Pinpoint the cell where the given text exists, returning its (x, y) midpoint coordinate. 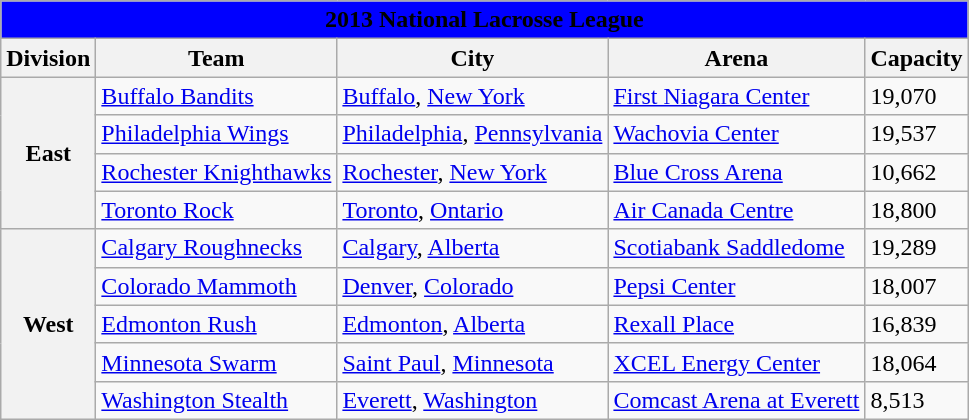
First Niagara Center (736, 96)
Colorado Mammoth (216, 286)
Buffalo, New York (472, 96)
Pepsi Center (736, 286)
8,513 (916, 400)
City (472, 58)
Rochester Knighthawks (216, 172)
Team (216, 58)
Calgary, Alberta (472, 248)
Everett, Washington (472, 400)
Blue Cross Arena (736, 172)
10,662 (916, 172)
Minnesota Swarm (216, 362)
East (48, 153)
Edmonton Rush (216, 324)
Toronto, Ontario (472, 210)
Scotiabank Saddledome (736, 248)
19,289 (916, 248)
Comcast Arena at Everett (736, 400)
Edmonton, Alberta (472, 324)
Toronto Rock (216, 210)
Calgary Roughnecks (216, 248)
16,839 (916, 324)
Denver, Colorado (472, 286)
Saint Paul, Minnesota (472, 362)
18,007 (916, 286)
19,537 (916, 134)
Capacity (916, 58)
Division (48, 58)
Buffalo Bandits (216, 96)
XCEL Energy Center (736, 362)
West (48, 324)
Rochester, New York (472, 172)
Wachovia Center (736, 134)
18,800 (916, 210)
Rexall Place (736, 324)
19,070 (916, 96)
18,064 (916, 362)
2013 National Lacrosse League (484, 20)
Air Canada Centre (736, 210)
Washington Stealth (216, 400)
Philadelphia, Pennsylvania (472, 134)
Philadelphia Wings (216, 134)
Arena (736, 58)
